For the text-containing cell, return its midpoint in (X, Y) coordinate format. 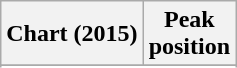
Chart (2015) (72, 34)
Peakposition (189, 34)
